Capture the cell that displays the provided text and extract its [x, y] central coordinate. 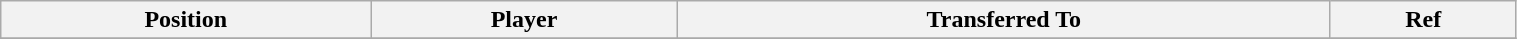
Position [186, 20]
Ref [1423, 20]
Player [524, 20]
Transferred To [1004, 20]
